Locate the cell with the specified text and output its [X, Y] center coordinate. 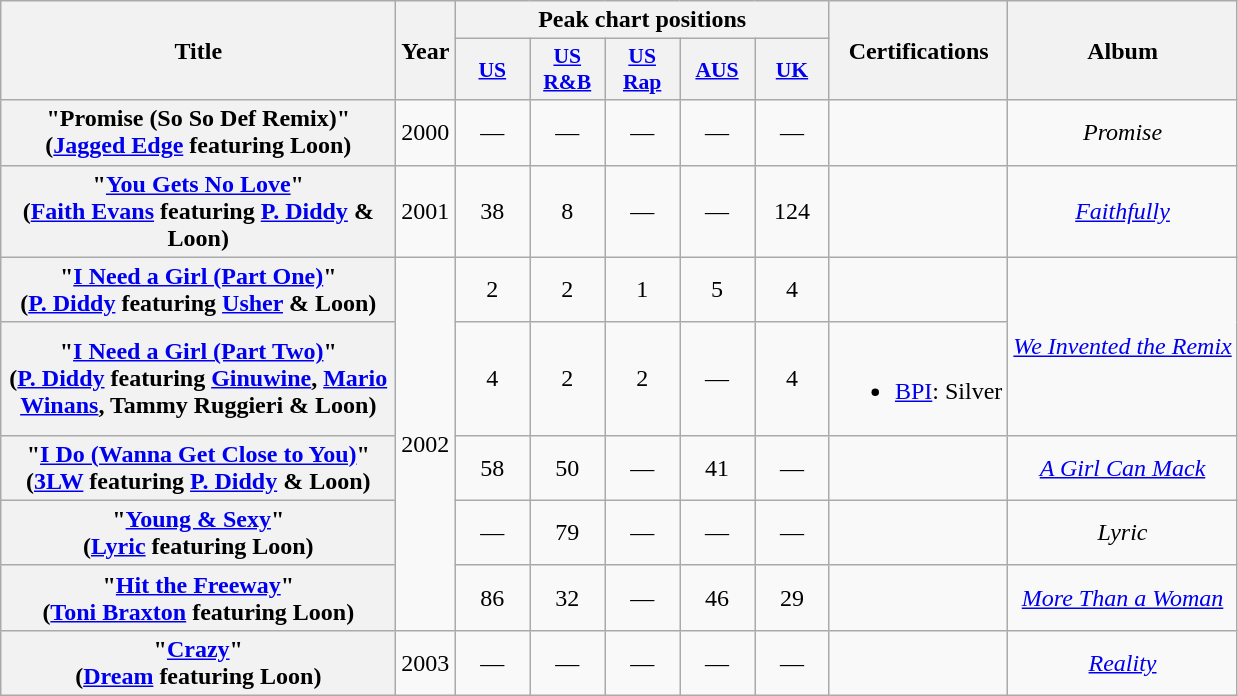
Reality [1122, 662]
5 [718, 290]
Year [426, 50]
2002 [426, 444]
Peak chart positions [642, 20]
US R&B [568, 70]
50 [568, 468]
Certifications [918, 50]
1 [642, 290]
38 [492, 211]
124 [792, 211]
"Young & Sexy"(Lyric featuring Loon) [198, 532]
8 [568, 211]
"I Need a Girl (Part One)"(P. Diddy featuring Usher & Loon) [198, 290]
A Girl Can Mack [1122, 468]
US [492, 70]
2003 [426, 662]
More Than a Woman [1122, 598]
32 [568, 598]
BPI: Silver [918, 378]
58 [492, 468]
Title [198, 50]
"Hit the Freeway"(Toni Braxton featuring Loon) [198, 598]
Album [1122, 50]
US Rap [642, 70]
86 [492, 598]
2000 [426, 132]
Promise [1122, 132]
"You Gets No Love"(Faith Evans featuring P. Diddy & Loon) [198, 211]
Faithfully [1122, 211]
29 [792, 598]
We Invented the Remix [1122, 346]
46 [718, 598]
"Promise (So So Def Remix)"(Jagged Edge featuring Loon) [198, 132]
41 [718, 468]
Lyric [1122, 532]
2001 [426, 211]
"Crazy"(Dream featuring Loon) [198, 662]
AUS [718, 70]
UK [792, 70]
79 [568, 532]
"I Do (Wanna Get Close to You)"(3LW featuring P. Diddy & Loon) [198, 468]
"I Need a Girl (Part Two)"(P. Diddy featuring Ginuwine, Mario Winans, Tammy Ruggieri & Loon) [198, 378]
